Locate the cell with the specified text and output its [X, Y] center coordinate. 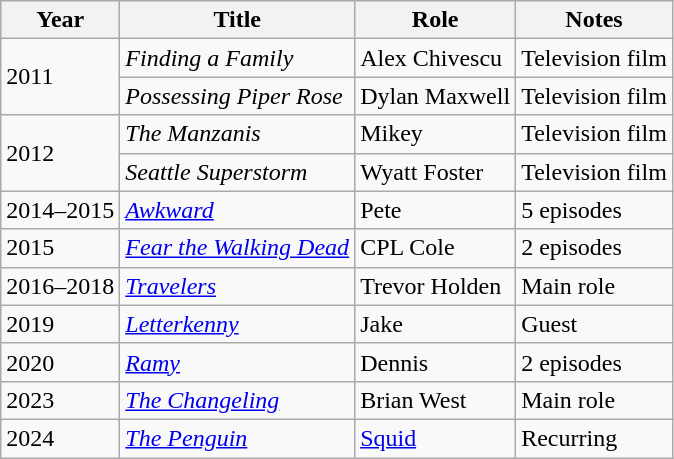
2019 [60, 324]
Travelers [238, 286]
The Manzanis [238, 134]
The Changeling [238, 400]
The Penguin [238, 438]
Fear the Walking Dead [238, 248]
2012 [60, 153]
2020 [60, 362]
Pete [436, 210]
Seattle Superstorm [238, 172]
Year [60, 20]
2011 [60, 77]
Finding a Family [238, 58]
Guest [594, 324]
Awkward [238, 210]
2023 [60, 400]
Jake [436, 324]
5 episodes [594, 210]
2016–2018 [60, 286]
Recurring [594, 438]
Role [436, 20]
Wyatt Foster [436, 172]
Squid [436, 438]
Brian West [436, 400]
Trevor Holden [436, 286]
Dennis [436, 362]
Mikey [436, 134]
Ramy [238, 362]
CPL Cole [436, 248]
2015 [60, 248]
2014–2015 [60, 210]
Letterkenny [238, 324]
Dylan Maxwell [436, 96]
Possessing Piper Rose [238, 96]
Alex Chivescu [436, 58]
Title [238, 20]
Notes [594, 20]
2024 [60, 438]
